Pinpoint the cell where the given text exists, returning its [X, Y] midpoint coordinate. 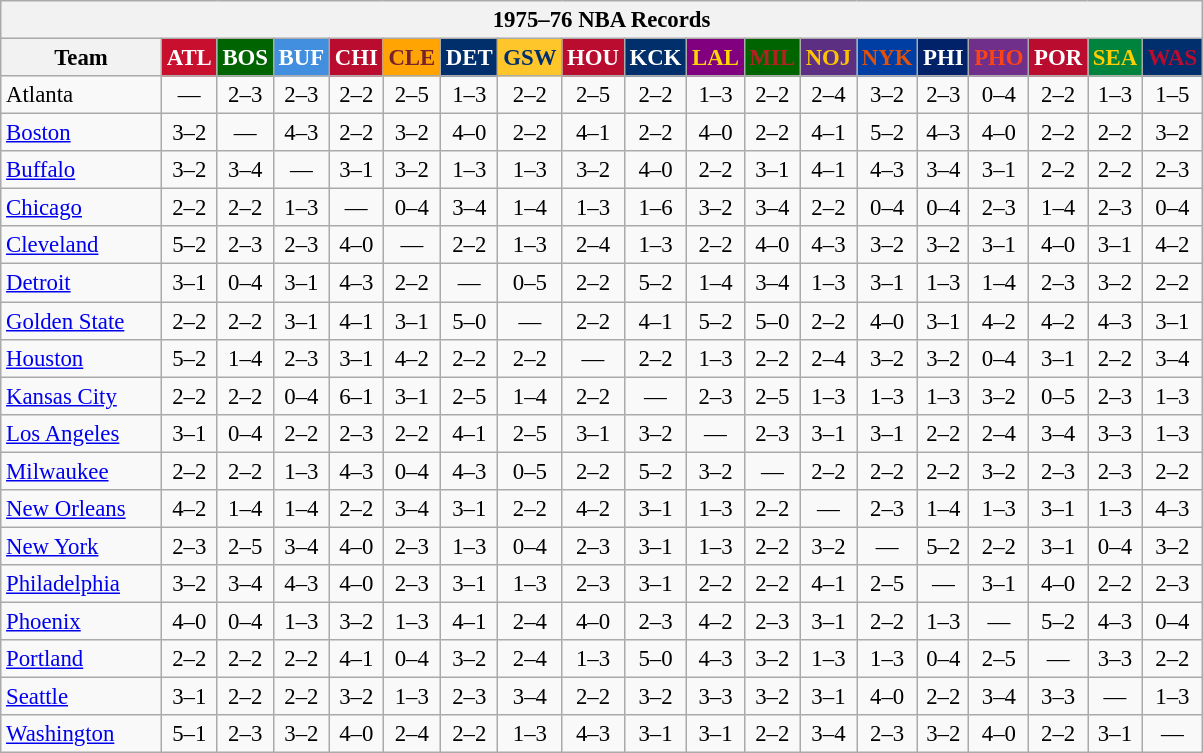
6–1 [356, 396]
Atlanta [82, 95]
SEA [1116, 58]
Team [82, 58]
NOJ [828, 58]
Milwaukee [82, 471]
New York [82, 546]
BUF [301, 58]
CLE [412, 58]
1–6 [656, 208]
PHI [944, 58]
WAS [1172, 58]
Seattle [82, 697]
Washington [82, 734]
Buffalo [82, 170]
Los Angeles [82, 433]
BOS [245, 58]
Golden State [82, 321]
GSW [530, 58]
NYK [888, 58]
KCK [656, 58]
DET [470, 58]
Philadelphia [82, 584]
Detroit [82, 283]
LAL [716, 58]
5–1 [189, 734]
Cleveland [82, 245]
CHI [356, 58]
1–5 [1172, 95]
Portland [82, 659]
1975–76 NBA Records [602, 20]
MIL [772, 58]
HOU [594, 58]
Boston [82, 133]
Phoenix [82, 621]
Houston [82, 358]
PHO [999, 58]
POR [1058, 58]
Kansas City [82, 396]
New Orleans [82, 509]
Chicago [82, 208]
ATL [189, 58]
